Extract the (x, y) coordinate from the center of the cell holding the provided text.  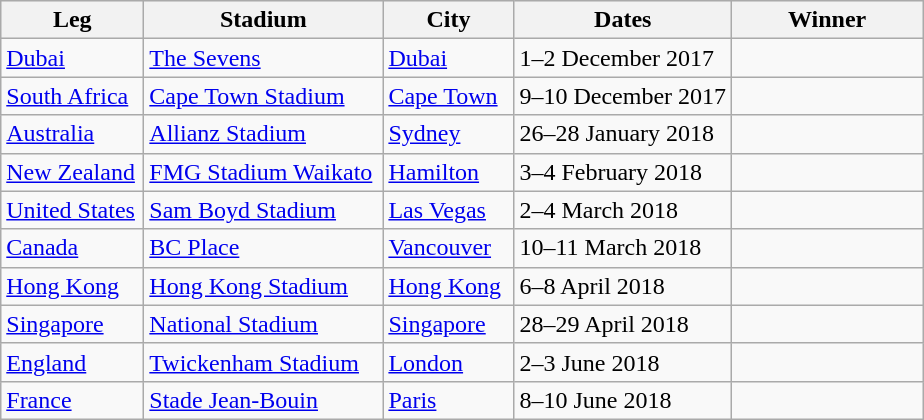
Hamilton (448, 172)
28–29 April 2018 (623, 324)
Twickenham Stadium (264, 362)
City (448, 20)
Cape Town Stadium (264, 96)
Leg (72, 20)
Sydney (448, 134)
Paris (448, 400)
National Stadium (264, 324)
Vancouver (448, 248)
Stadium (264, 20)
Stade Jean-Bouin (264, 400)
Cape Town (448, 96)
France (72, 400)
1–2 December 2017 (623, 58)
Dates (623, 20)
8–10 June 2018 (623, 400)
South Africa (72, 96)
2–4 March 2018 (623, 210)
Las Vegas (448, 210)
9–10 December 2017 (623, 96)
6–8 April 2018 (623, 286)
New Zealand (72, 172)
Allianz Stadium (264, 134)
2–3 June 2018 (623, 362)
3–4 February 2018 (623, 172)
Hong Kong Stadium (264, 286)
BC Place (264, 248)
England (72, 362)
10–11 March 2018 (623, 248)
The Sevens (264, 58)
FMG Stadium Waikato (264, 172)
Winner (828, 20)
Sam Boyd Stadium (264, 210)
United States (72, 210)
London (448, 362)
Australia (72, 134)
Canada (72, 248)
26–28 January 2018 (623, 134)
